Search for the cell housing the specified text and yield its (X, Y) center coordinate. 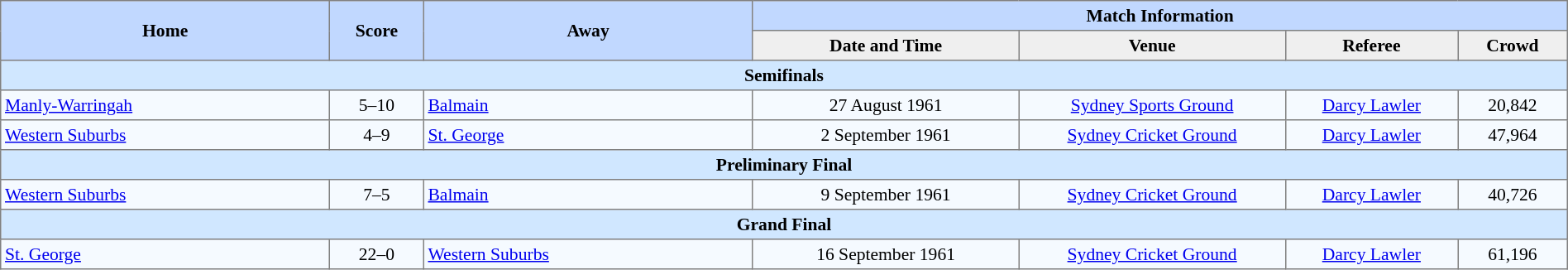
Date and Time (886, 46)
20,842 (1513, 105)
47,964 (1513, 135)
Semifinals (784, 75)
5–10 (377, 105)
61,196 (1513, 254)
Manly-Warringah (165, 105)
2 September 1961 (886, 135)
27 August 1961 (886, 105)
4–9 (377, 135)
Home (165, 31)
22–0 (377, 254)
7–5 (377, 195)
Crowd (1513, 46)
16 September 1961 (886, 254)
9 September 1961 (886, 195)
Score (377, 31)
Away (588, 31)
Grand Final (784, 224)
Preliminary Final (784, 165)
Sydney Sports Ground (1152, 105)
Match Information (1159, 16)
40,726 (1513, 195)
Referee (1371, 46)
Venue (1152, 46)
